Pinpoint the cell where the given text exists, returning its (X, Y) midpoint coordinate. 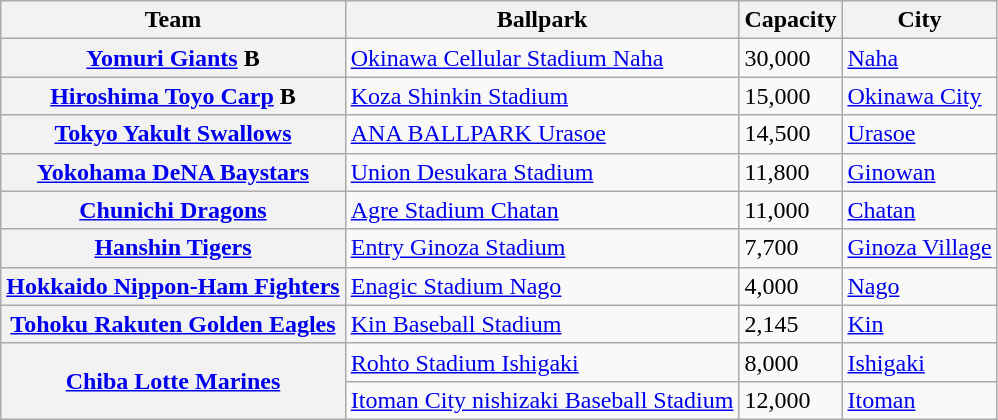
Agre Stadium Chatan (542, 210)
30,000 (790, 58)
Itoman City nishizaki Baseball Stadium (542, 400)
Hanshin Tigers (173, 248)
Chatan (920, 210)
Capacity (790, 20)
Urasoe (920, 134)
Ishigaki (920, 362)
8,000 (790, 362)
12,000 (790, 400)
Itoman (920, 400)
Chunichi Dragons (173, 210)
Team (173, 20)
Hokkaido Nippon-Ham Fighters (173, 286)
Union Desukara Stadium (542, 172)
Koza Shinkin Stadium (542, 96)
Tokyo Yakult Swallows (173, 134)
Ballpark (542, 20)
Okinawa City (920, 96)
Kin Baseball Stadium (542, 324)
Chiba Lotte Marines (173, 381)
City (920, 20)
Ginowan (920, 172)
ANA BALLPARK Urasoe (542, 134)
2,145 (790, 324)
Rohto Stadium Ishigaki (542, 362)
11,800 (790, 172)
Entry Ginoza Stadium (542, 248)
Hiroshima Toyo Carp B (173, 96)
7,700 (790, 248)
Yomuri Giants B (173, 58)
4,000 (790, 286)
Okinawa Cellular Stadium Naha (542, 58)
Naha (920, 58)
Tohoku Rakuten Golden Eagles (173, 324)
15,000 (790, 96)
Nago (920, 286)
Ginoza Village (920, 248)
Enagic Stadium Nago (542, 286)
Kin (920, 324)
14,500 (790, 134)
Yokohama DeNA Baystars (173, 172)
11,000 (790, 210)
